Find where the given text appears and provide that cell's center as [X, Y] coordinate. 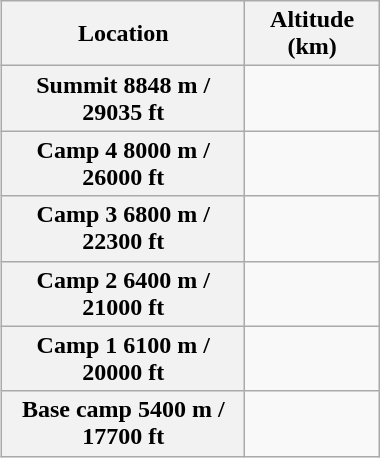
Camp 3 6800 m / 22300 ft [124, 228]
Location [124, 34]
Camp 2 6400 m / 21000 ft [124, 294]
Base camp 5400 m / 17700 ft [124, 424]
Altitude (km) [312, 34]
Camp 4 8000 m / 26000 ft [124, 164]
Summit 8848 m / 29035 ft [124, 98]
Camp 1 6100 m / 20000 ft [124, 358]
